For the text-containing cell, return its midpoint in (x, y) coordinate format. 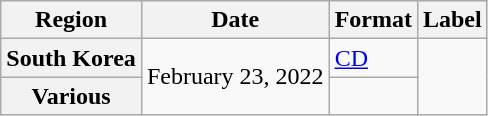
Label (452, 20)
Format (373, 20)
February 23, 2022 (235, 77)
CD (373, 58)
Various (72, 96)
South Korea (72, 58)
Date (235, 20)
Region (72, 20)
